Return the [x, y] coordinate for the center point of the cell that contains the specified text.  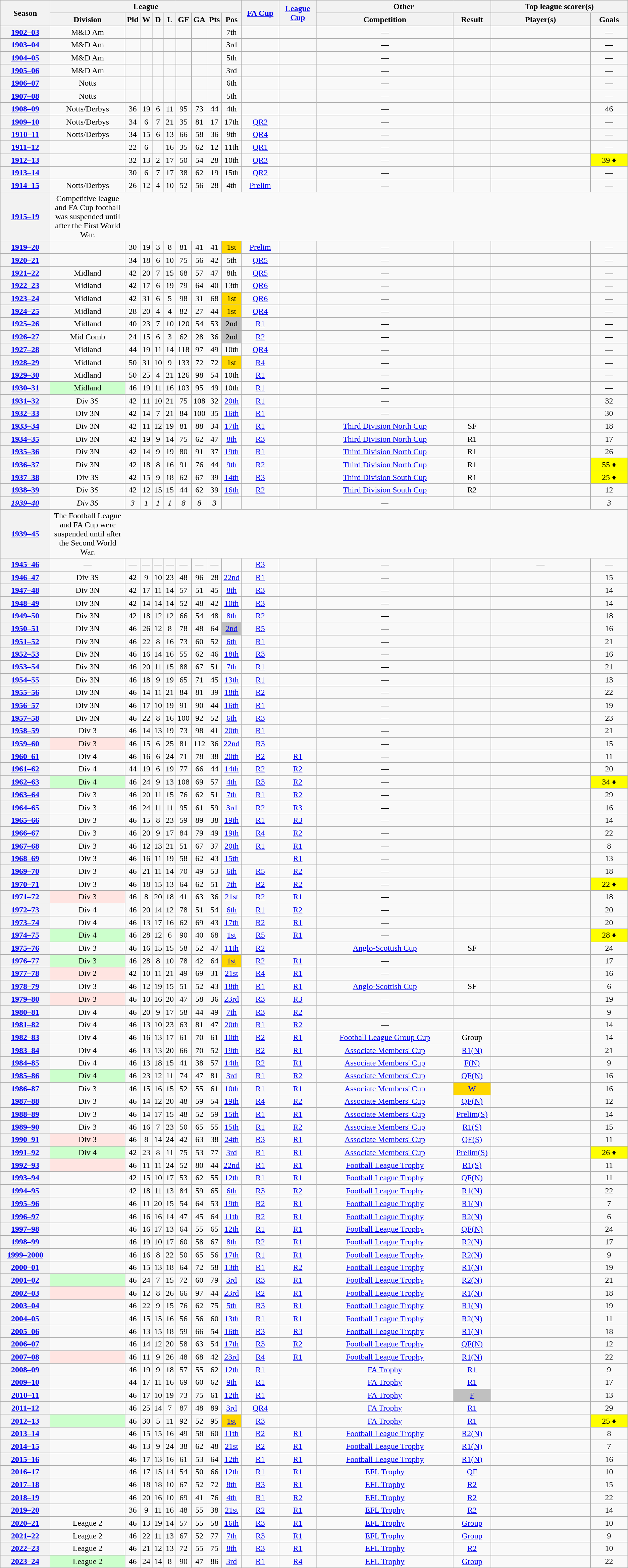
86 [215, 1561]
2016–17 [25, 1472]
Player(s) [540, 19]
1972–73 [25, 910]
1993–94 [25, 1178]
D [158, 19]
2009–10 [25, 1382]
2003–04 [25, 1306]
1989–90 [25, 1127]
1978–79 [25, 986]
1966–67 [25, 833]
1954–55 [25, 680]
1963–64 [25, 795]
1938–39 [25, 490]
1974–75 [25, 935]
1996–97 [25, 1216]
126 [184, 375]
2002–03 [25, 1293]
1936–37 [25, 465]
2008–09 [25, 1370]
1991–92 [25, 1152]
1913–14 [25, 173]
1922–23 [25, 286]
2012–13 [25, 1421]
1977–78 [25, 973]
1932–33 [25, 414]
2022–23 [25, 1549]
1920–21 [25, 260]
L [170, 19]
Goals [609, 19]
1947–48 [25, 590]
2005–06 [25, 1331]
1929–30 [25, 375]
1951–52 [25, 642]
39 ♦ [609, 160]
103 [184, 388]
1959–60 [25, 744]
1997–98 [25, 1229]
87 [184, 1408]
112 [199, 744]
1933–34 [25, 426]
1950–51 [25, 628]
1911–12 [25, 147]
2023–24 [25, 1561]
1965–66 [25, 820]
1983–84 [25, 1050]
QF(S) [472, 1140]
2017–18 [25, 1485]
1909–10 [25, 122]
24th [231, 1140]
1962–63 [25, 782]
1995–96 [25, 1203]
2011–12 [25, 1408]
1927–28 [25, 349]
1906–07 [25, 83]
28 ♦ [609, 935]
1902–03 [25, 32]
1955–56 [25, 693]
2004–05 [25, 1319]
1934–35 [25, 439]
1905–06 [25, 70]
Div 2 [87, 973]
133 [184, 362]
1981–82 [25, 1025]
1924–25 [25, 311]
120 [184, 324]
2021–22 [25, 1536]
1948–49 [25, 603]
96 [199, 577]
1992–93 [25, 1165]
Mid Comb [87, 337]
League [146, 7]
1960–61 [25, 756]
2010–11 [25, 1395]
1907–08 [25, 96]
2000–01 [25, 1268]
1915–19 [25, 217]
1987–88 [25, 1101]
1994–95 [25, 1191]
1973–74 [25, 922]
27 [199, 311]
1967–68 [25, 846]
F [472, 1395]
1928–29 [25, 362]
1930–31 [25, 388]
Football League Group Cup [385, 1037]
Pos [231, 19]
Other [404, 7]
2007–08 [25, 1357]
1939–40 [25, 503]
1998–99 [25, 1242]
26 ♦ [609, 1152]
1968–69 [25, 859]
1982–83 [25, 1037]
1925–26 [25, 324]
1984–85 [25, 1063]
1914–15 [25, 186]
82 [184, 311]
Competition [385, 19]
1931–32 [25, 400]
1976–77 [25, 961]
Competitive league and FA Cup football was suspended until after the First World War. [87, 217]
1903–04 [25, 45]
Season [25, 13]
1935–36 [25, 452]
Pts [215, 19]
2001–02 [25, 1280]
1926–27 [25, 337]
1985–86 [25, 1076]
22 ♦ [609, 884]
1979–80 [25, 999]
2020–21 [25, 1523]
1957–58 [25, 718]
2018–19 [25, 1498]
74 [184, 1076]
34 ♦ [609, 782]
2014–15 [25, 1446]
1937–38 [25, 477]
2006–07 [25, 1344]
2013–14 [25, 1433]
1986–87 [25, 1089]
1939–45 [25, 534]
1964–65 [25, 807]
1975–76 [25, 948]
GA [199, 19]
1961–62 [25, 769]
Pld [133, 19]
1921–22 [25, 273]
QF [472, 1472]
1904–05 [25, 58]
1958–59 [25, 731]
1971–72 [25, 897]
1952–53 [25, 654]
2015–16 [25, 1459]
League Cup [298, 13]
1908–09 [25, 109]
1988–89 [25, 1114]
Division [87, 19]
1999–2000 [25, 1254]
F(N) [472, 1063]
2 [158, 160]
1912–13 [25, 160]
1910–11 [25, 134]
1956–57 [25, 705]
118 [184, 349]
Result [472, 19]
1946–47 [25, 577]
GF [184, 19]
1953–54 [25, 667]
FA Cup [260, 13]
The Football League and FA Cup were suspended until after the Second World War. [87, 534]
QR3 [260, 160]
1923–24 [25, 298]
QR1 [260, 147]
1919–20 [25, 247]
1990–91 [25, 1140]
1970–71 [25, 884]
1945–46 [25, 565]
1969–70 [25, 871]
1949–50 [25, 616]
2019–20 [25, 1510]
Top league scorer(s) [559, 7]
55 ♦ [609, 465]
1980–81 [25, 1012]
